Extract the [X, Y] coordinate from the center of the cell holding the provided text.  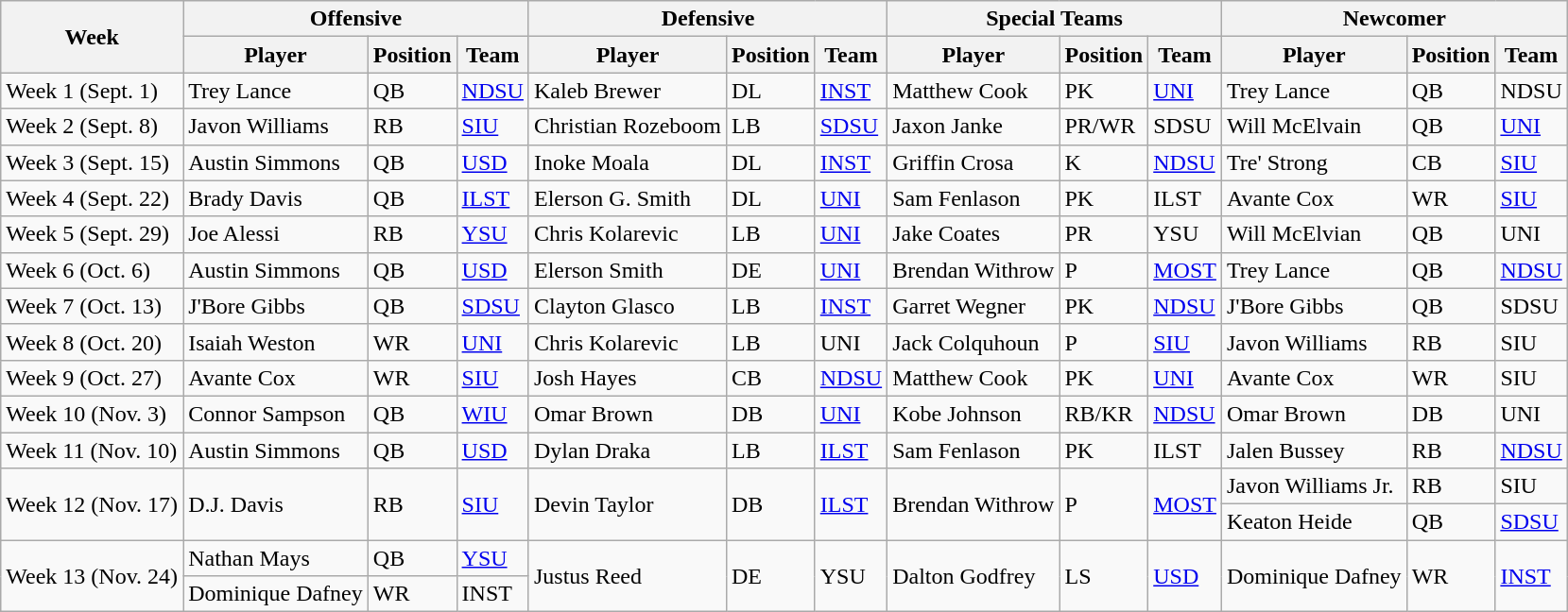
Kobe Johnson [974, 414]
Brady Davis [276, 198]
Christian Rozeboom [628, 127]
Week 6 (Oct. 6) [93, 270]
Week 9 (Oct. 27) [93, 378]
Elerson Smith [628, 270]
Connor Sampson [276, 414]
PR/WR [1104, 127]
Devin Taylor [628, 504]
Isaiah Weston [276, 342]
Newcomer [1394, 19]
Javon Williams Jr. [1314, 486]
Jalen Bussey [1314, 450]
Dalton Godfrey [974, 576]
Clayton Glasco [628, 306]
Week 5 (Sept. 29) [93, 234]
Nathan Mays [276, 558]
Inoke Moala [628, 162]
Tre' Strong [1314, 162]
Jake Coates [974, 234]
LS [1104, 576]
Will McElvian [1314, 234]
Will McElvain [1314, 127]
Dylan Draka [628, 450]
Week 10 (Nov. 3) [93, 414]
Kaleb Brewer [628, 91]
Week 11 (Nov. 10) [93, 450]
Jaxon Janke [974, 127]
Week [93, 37]
Josh Hayes [628, 378]
Week 4 (Sept. 22) [93, 198]
K [1104, 162]
Week 3 (Sept. 15) [93, 162]
Week 1 (Sept. 1) [93, 91]
WIU [492, 414]
Garret Wegner [974, 306]
Keaton Heide [1314, 522]
Offensive [356, 19]
Week 12 (Nov. 17) [93, 504]
Week 13 (Nov. 24) [93, 576]
PR [1104, 234]
D.J. Davis [276, 504]
Week 8 (Oct. 20) [93, 342]
Joe Alessi [276, 234]
Defensive [707, 19]
Jack Colquhoun [974, 342]
Griffin Crosa [974, 162]
RB/KR [1104, 414]
Special Teams [1055, 19]
Week 7 (Oct. 13) [93, 306]
Week 2 (Sept. 8) [93, 127]
Elerson G. Smith [628, 198]
Justus Reed [628, 576]
